Output the [x, y] coordinate of the center of the cell containing the given text.  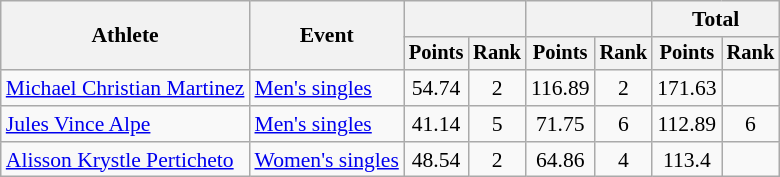
Michael Christian Martinez [126, 88]
Event [326, 36]
Jules Vince Alpe [126, 124]
Total [716, 19]
41.14 [436, 124]
171.63 [686, 88]
5 [497, 124]
112.89 [686, 124]
116.89 [560, 88]
Athlete [126, 36]
54.74 [436, 88]
71.75 [560, 124]
